Return [X, Y] of the center of cell containing provided text 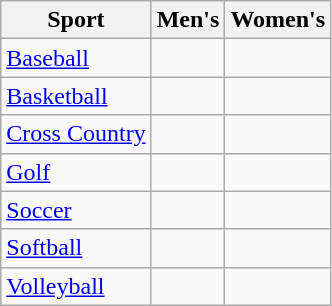
Women's [278, 20]
Volleyball [76, 286]
Cross Country [76, 134]
Sport [76, 20]
Softball [76, 248]
Golf [76, 172]
Baseball [76, 58]
Basketball [76, 96]
Soccer [76, 210]
Men's [188, 20]
